Locate the cell with the specified text and output its (X, Y) center coordinate. 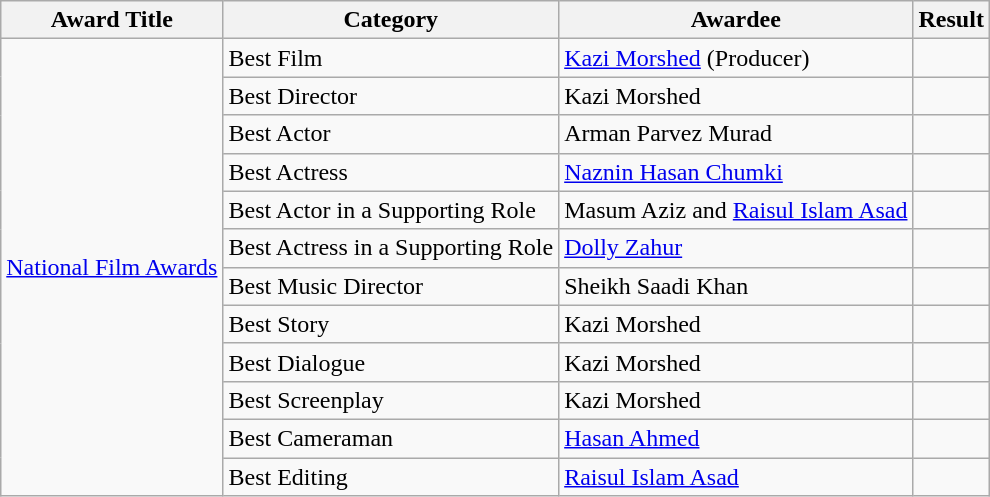
Best Actor in a Supporting Role (391, 210)
Best Director (391, 96)
Award Title (112, 20)
Best Cameraman (391, 438)
Masum Aziz and Raisul Islam Asad (736, 210)
Best Dialogue (391, 362)
Awardee (736, 20)
Best Actress in a Supporting Role (391, 248)
Raisul Islam Asad (736, 477)
Category (391, 20)
Best Actor (391, 134)
Dolly Zahur (736, 248)
Best Screenplay (391, 400)
Naznin Hasan Chumki (736, 172)
Best Actress (391, 172)
Best Music Director (391, 286)
Sheikh Saadi Khan (736, 286)
Hasan Ahmed (736, 438)
Arman Parvez Murad (736, 134)
Best Film (391, 58)
Result (951, 20)
National Film Awards (112, 268)
Best Story (391, 324)
Best Editing (391, 477)
Kazi Morshed (Producer) (736, 58)
